Identify which cell holds the provided text, then report its (x, y) central coordinate. 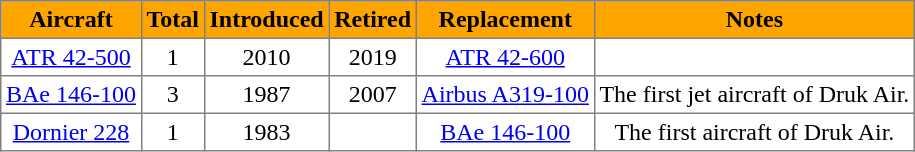
2010 (266, 57)
ATR 42-600 (505, 57)
The first aircraft of Druk Air. (754, 132)
ATR 42-500 (71, 57)
Dornier 228 (71, 132)
1987 (266, 95)
Retired (372, 20)
Replacement (505, 20)
The first jet aircraft of Druk Air. (754, 95)
Notes (754, 20)
Introduced (266, 20)
Airbus A319-100 (505, 95)
1983 (266, 132)
3 (172, 95)
2019 (372, 57)
Total (172, 20)
2007 (372, 95)
Aircraft (71, 20)
